Provide the [x, y] coordinate of the cell's center where the given text is located.  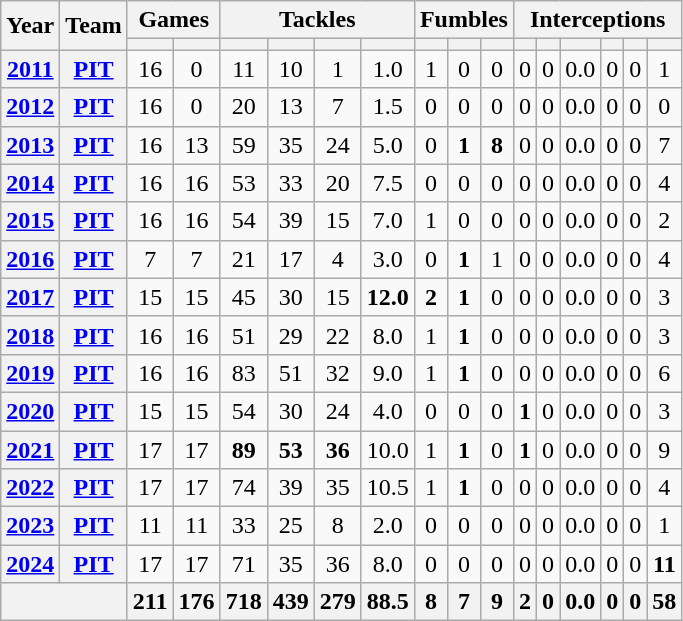
1.0 [388, 69]
83 [244, 373]
2013 [30, 145]
Team [94, 26]
89 [244, 449]
2024 [30, 564]
2011 [30, 69]
10 [290, 69]
7.0 [388, 221]
6 [664, 373]
2018 [30, 335]
2.0 [388, 526]
718 [244, 602]
9.0 [388, 373]
2023 [30, 526]
58 [664, 602]
5.0 [388, 145]
2022 [30, 488]
4.0 [388, 411]
2015 [30, 221]
12.0 [388, 297]
10.0 [388, 449]
45 [244, 297]
Interceptions [597, 20]
2014 [30, 183]
74 [244, 488]
22 [338, 335]
88.5 [388, 602]
2021 [30, 449]
32 [338, 373]
10.5 [388, 488]
7.5 [388, 183]
1.5 [388, 107]
279 [338, 602]
2020 [30, 411]
71 [244, 564]
211 [150, 602]
Fumbles [464, 20]
3.0 [388, 259]
29 [290, 335]
Tackles [317, 20]
Games [174, 20]
Year [30, 26]
176 [196, 602]
25 [290, 526]
2017 [30, 297]
59 [244, 145]
21 [244, 259]
2019 [30, 373]
2012 [30, 107]
2016 [30, 259]
439 [290, 602]
